Capture the cell that displays the provided text and extract its [x, y] central coordinate. 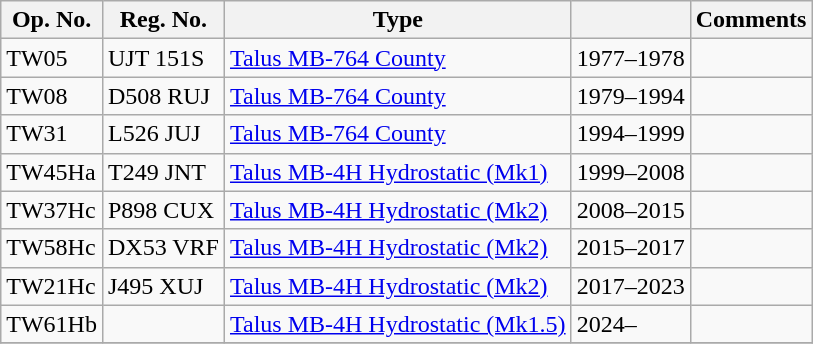
UJT 151S [163, 58]
Talus MB-4H Hydrostatic (Mk1.5) [398, 324]
Op. No. [52, 20]
TW31 [52, 134]
TW37Hc [52, 210]
2024– [630, 324]
TW45Ha [52, 172]
1979–1994 [630, 96]
1999–2008 [630, 172]
J495 XUJ [163, 286]
2008–2015 [630, 210]
TW61Hb [52, 324]
1977–1978 [630, 58]
D508 RUJ [163, 96]
TW05 [52, 58]
Reg. No. [163, 20]
DX53 VRF [163, 248]
TW21Hc [52, 286]
Talus MB-4H Hydrostatic (Mk1) [398, 172]
P898 CUX [163, 210]
T249 JNT [163, 172]
L526 JUJ [163, 134]
TW58Hc [52, 248]
1994–1999 [630, 134]
2017–2023 [630, 286]
Comments [751, 20]
TW08 [52, 96]
2015–2017 [630, 248]
Type [398, 20]
